Pinpoint the cell where the given text exists, returning its [X, Y] midpoint coordinate. 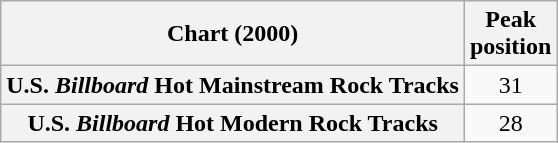
Chart (2000) [233, 34]
U.S. Billboard Hot Mainstream Rock Tracks [233, 85]
Peakposition [510, 34]
31 [510, 85]
U.S. Billboard Hot Modern Rock Tracks [233, 123]
28 [510, 123]
